Output the [x, y] coordinate of the center of the cell containing the given text.  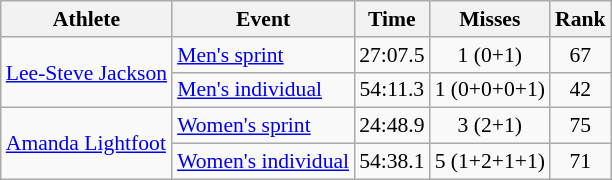
Lee-Steve Jackson [86, 72]
Misses [490, 19]
Women's individual [263, 162]
54:38.1 [392, 162]
Rank [580, 19]
1 (0+0+0+1) [490, 90]
24:48.9 [392, 126]
5 (1+2+1+1) [490, 162]
71 [580, 162]
Amanda Lightfoot [86, 144]
27:07.5 [392, 55]
1 (0+1) [490, 55]
67 [580, 55]
42 [580, 90]
54:11.3 [392, 90]
Men's individual [263, 90]
Athlete [86, 19]
75 [580, 126]
3 (2+1) [490, 126]
Women's sprint [263, 126]
Event [263, 19]
Time [392, 19]
Men's sprint [263, 55]
